Pinpoint the cell where the given text exists, returning its [x, y] midpoint coordinate. 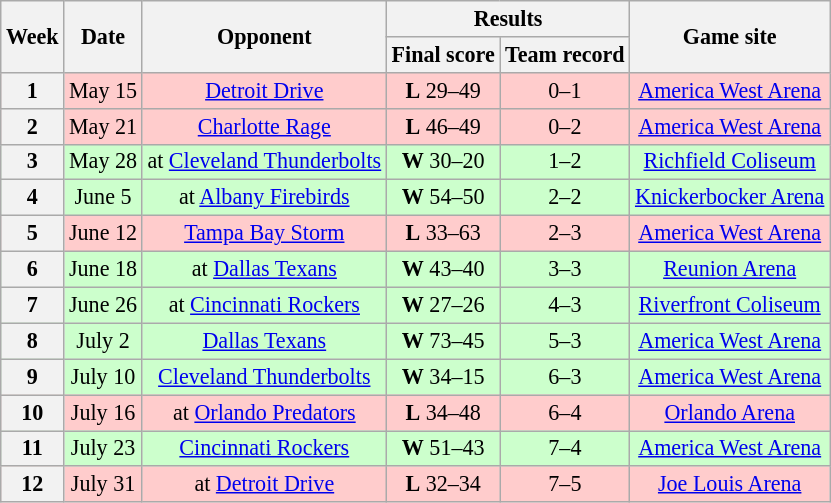
12 [32, 484]
W 73–45 [443, 341]
7 [32, 305]
2–2 [565, 198]
July 10 [103, 377]
1–2 [565, 162]
0–2 [565, 126]
W 43–40 [443, 269]
10 [32, 412]
May 15 [103, 90]
Joe Louis Arena [730, 484]
7–5 [565, 484]
L 34–48 [443, 412]
Cincinnati Rockers [264, 448]
Richfield Coliseum [730, 162]
W 51–43 [443, 448]
5 [32, 233]
Cleveland Thunderbolts [264, 377]
4–3 [565, 305]
8 [32, 341]
11 [32, 448]
Team record [565, 54]
4 [32, 198]
6 [32, 269]
6–3 [565, 377]
2 [32, 126]
W 54–50 [443, 198]
L 46–49 [443, 126]
at Detroit Drive [264, 484]
2–3 [565, 233]
Date [103, 36]
May 28 [103, 162]
9 [32, 377]
Game site [730, 36]
L 33–63 [443, 233]
June 5 [103, 198]
at Dallas Texans [264, 269]
L 32–34 [443, 484]
6–4 [565, 412]
Reunion Arena [730, 269]
0–1 [565, 90]
July 23 [103, 448]
June 18 [103, 269]
W 34–15 [443, 377]
at Cleveland Thunderbolts [264, 162]
W 27–26 [443, 305]
5–3 [565, 341]
Riverfront Coliseum [730, 305]
3–3 [565, 269]
7–4 [565, 448]
Tampa Bay Storm [264, 233]
W 30–20 [443, 162]
Detroit Drive [264, 90]
Final score [443, 54]
July 31 [103, 484]
July 2 [103, 341]
3 [32, 162]
Orlando Arena [730, 412]
at Cincinnati Rockers [264, 305]
1 [32, 90]
Charlotte Rage [264, 126]
July 16 [103, 412]
June 12 [103, 233]
Week [32, 36]
Opponent [264, 36]
L 29–49 [443, 90]
Knickerbocker Arena [730, 198]
at Orlando Predators [264, 412]
Results [508, 18]
Dallas Texans [264, 341]
May 21 [103, 126]
at Albany Firebirds [264, 198]
June 26 [103, 305]
